Determine the [X, Y] coordinate at the center of the cell enclosing the given text.  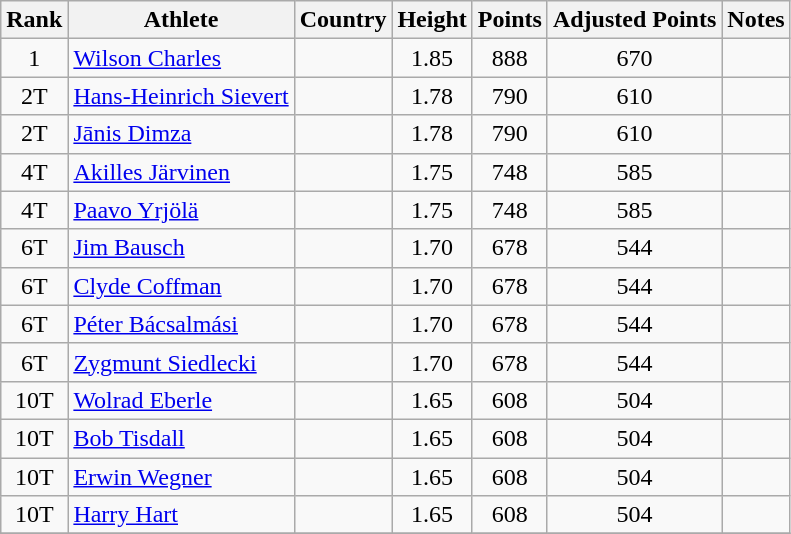
Points [510, 20]
Adjusted Points [634, 20]
Jim Bausch [181, 248]
670 [634, 58]
Height [432, 20]
Péter Bácsalmási [181, 324]
Jānis Dimza [181, 134]
Erwin Wegner [181, 477]
1.85 [432, 58]
Akilles Järvinen [181, 172]
Notes [756, 20]
Paavo Yrjölä [181, 210]
Athlete [181, 20]
Clyde Coffman [181, 286]
1 [34, 58]
Country [343, 20]
888 [510, 58]
Hans-Heinrich Sievert [181, 96]
Zygmunt Siedlecki [181, 362]
Wilson Charles [181, 58]
Harry Hart [181, 515]
Rank [34, 20]
Bob Tisdall [181, 438]
Wolrad Eberle [181, 400]
